Extract the (X, Y) coordinate from the center of the cell holding the provided text.  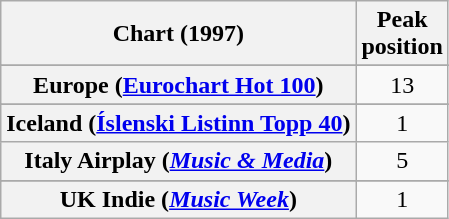
13 (402, 85)
Europe (Eurochart Hot 100) (178, 85)
UK Indie (Music Week) (178, 199)
Italy Airplay (Music & Media) (178, 161)
Iceland (Íslenski Listinn Topp 40) (178, 123)
Peakposition (402, 34)
Chart (1997) (178, 34)
5 (402, 161)
